Identify which cell holds the provided text, then report its (x, y) central coordinate. 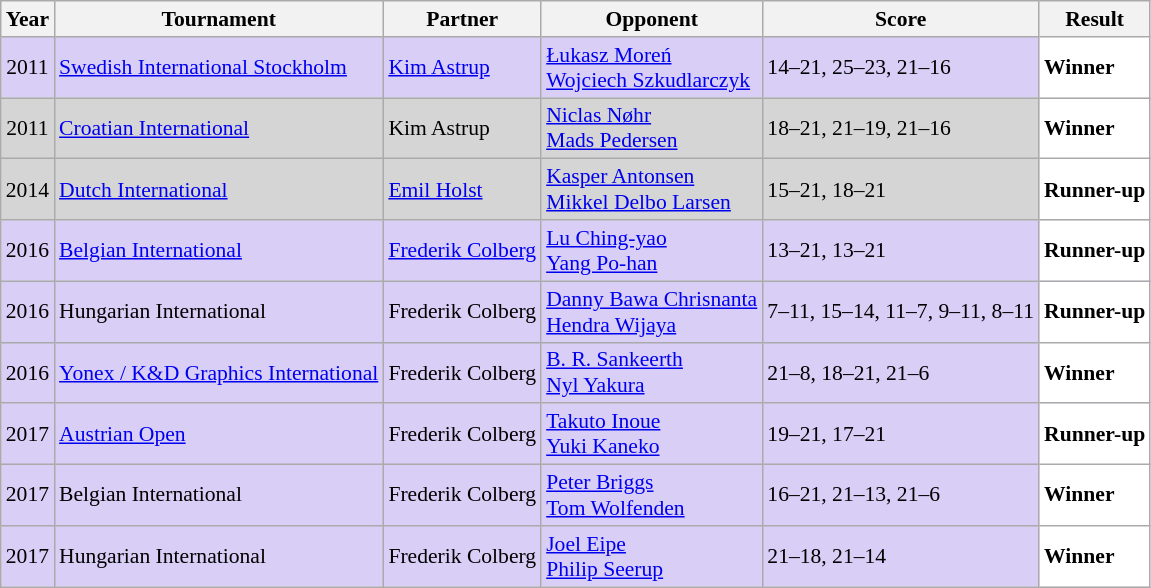
Dutch International (218, 190)
13–21, 13–21 (900, 250)
15–21, 18–21 (900, 190)
Lu Ching-yao Yang Po-han (652, 250)
Takuto Inoue Yuki Kaneko (652, 434)
Yonex / K&D Graphics International (218, 372)
Austrian Open (218, 434)
14–21, 25–23, 21–16 (900, 68)
Year (28, 19)
Partner (462, 19)
Swedish International Stockholm (218, 68)
18–21, 21–19, 21–16 (900, 128)
21–18, 21–14 (900, 556)
16–21, 21–13, 21–6 (900, 496)
Opponent (652, 19)
Niclas Nøhr Mads Pedersen (652, 128)
Peter Briggs Tom Wolfenden (652, 496)
Danny Bawa Chrisnanta Hendra Wijaya (652, 312)
19–21, 17–21 (900, 434)
Łukasz Moreń Wojciech Szkudlarczyk (652, 68)
Kasper Antonsen Mikkel Delbo Larsen (652, 190)
21–8, 18–21, 21–6 (900, 372)
Score (900, 19)
B. R. Sankeerth Nyl Yakura (652, 372)
Croatian International (218, 128)
7–11, 15–14, 11–7, 9–11, 8–11 (900, 312)
Emil Holst (462, 190)
2014 (28, 190)
Joel Eipe Philip Seerup (652, 556)
Result (1094, 19)
Tournament (218, 19)
